Search for the cell housing the specified text and yield its [X, Y] center coordinate. 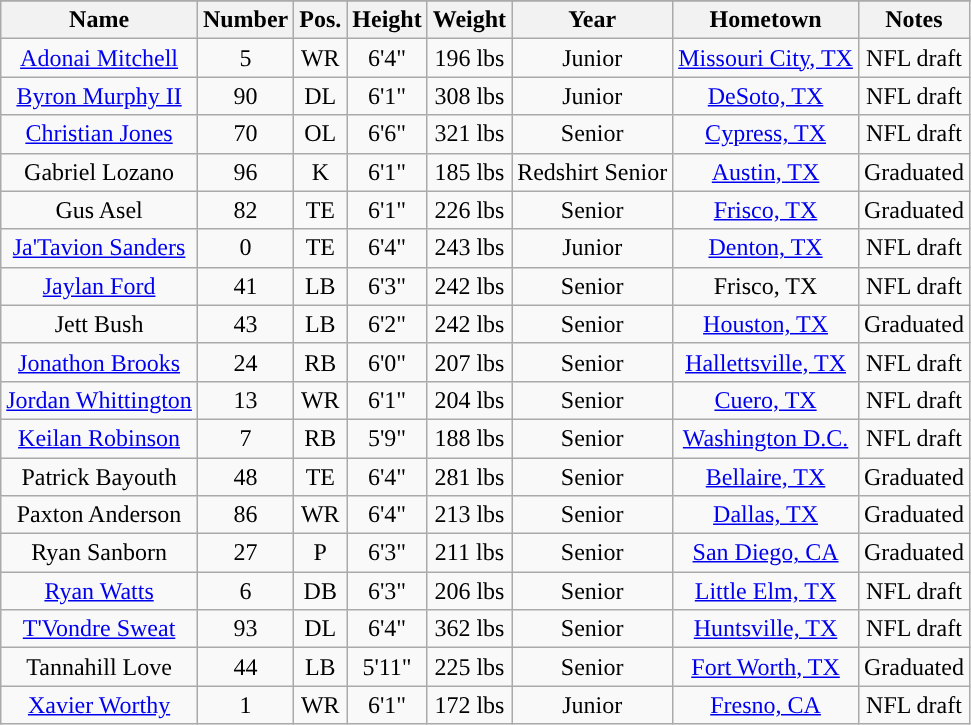
185 lbs [469, 172]
Denton, TX [766, 248]
Hometown [766, 20]
70 [245, 134]
213 lbs [469, 515]
DeSoto, TX [766, 96]
Missouri City, TX [766, 58]
226 lbs [469, 210]
308 lbs [469, 96]
Gus Asel [100, 210]
Ryan Sanborn [100, 553]
41 [245, 286]
Keilan Robinson [100, 438]
1 [245, 705]
6'6" [387, 134]
Little Elm, TX [766, 591]
DB [320, 591]
Fresno, CA [766, 705]
5'9" [387, 438]
0 [245, 248]
48 [245, 477]
Paxton Anderson [100, 515]
Christian Jones [100, 134]
172 lbs [469, 705]
K [320, 172]
82 [245, 210]
27 [245, 553]
96 [245, 172]
Adonai Mitchell [100, 58]
P [320, 553]
321 lbs [469, 134]
90 [245, 96]
13 [245, 400]
207 lbs [469, 362]
Xavier Worthy [100, 705]
Austin, TX [766, 172]
Gabriel Lozano [100, 172]
OL [320, 134]
24 [245, 362]
Tannahill Love [100, 667]
Number [245, 20]
San Diego, CA [766, 553]
206 lbs [469, 591]
Jonathon Brooks [100, 362]
Weight [469, 20]
281 lbs [469, 477]
Dallas, TX [766, 515]
188 lbs [469, 438]
362 lbs [469, 629]
Byron Murphy II [100, 96]
Washington D.C. [766, 438]
Jett Bush [100, 324]
Houston, TX [766, 324]
243 lbs [469, 248]
Hallettsville, TX [766, 362]
Cypress, TX [766, 134]
Year [592, 20]
Pos. [320, 20]
6'2" [387, 324]
5'11" [387, 667]
Patrick Bayouth [100, 477]
Cuero, TX [766, 400]
196 lbs [469, 58]
44 [245, 667]
Notes [914, 20]
Redshirt Senior [592, 172]
93 [245, 629]
5 [245, 58]
7 [245, 438]
Huntsville, TX [766, 629]
86 [245, 515]
Ryan Watts [100, 591]
Fort Worth, TX [766, 667]
6'0" [387, 362]
204 lbs [469, 400]
Jordan Whittington [100, 400]
Name [100, 20]
T'Vondre Sweat [100, 629]
225 lbs [469, 667]
211 lbs [469, 553]
Jaylan Ford [100, 286]
Height [387, 20]
Bellaire, TX [766, 477]
6 [245, 591]
Ja'Tavion Sanders [100, 248]
43 [245, 324]
